Scan for the cell matching the given text and deliver its [x, y] coordinate at center. 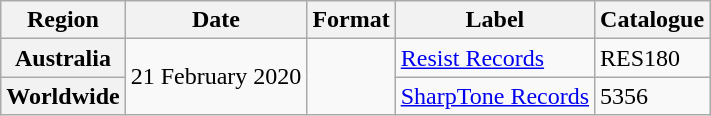
21 February 2020 [216, 77]
Format [351, 20]
Resist Records [494, 58]
SharpTone Records [494, 96]
Australia [63, 58]
Catalogue [652, 20]
Label [494, 20]
RES180 [652, 58]
5356 [652, 96]
Worldwide [63, 96]
Region [63, 20]
Date [216, 20]
